Extract the [x, y] coordinate from the center of the cell holding the provided text.  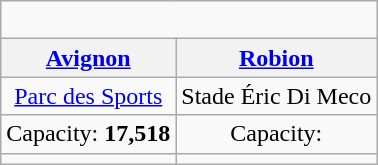
Parc des Sports [88, 96]
Capacity: 17,518 [88, 134]
Avignon [88, 58]
Stade Éric Di Meco [276, 96]
Capacity: [276, 134]
Robion [276, 58]
